Return [x, y] of the center of cell containing provided text 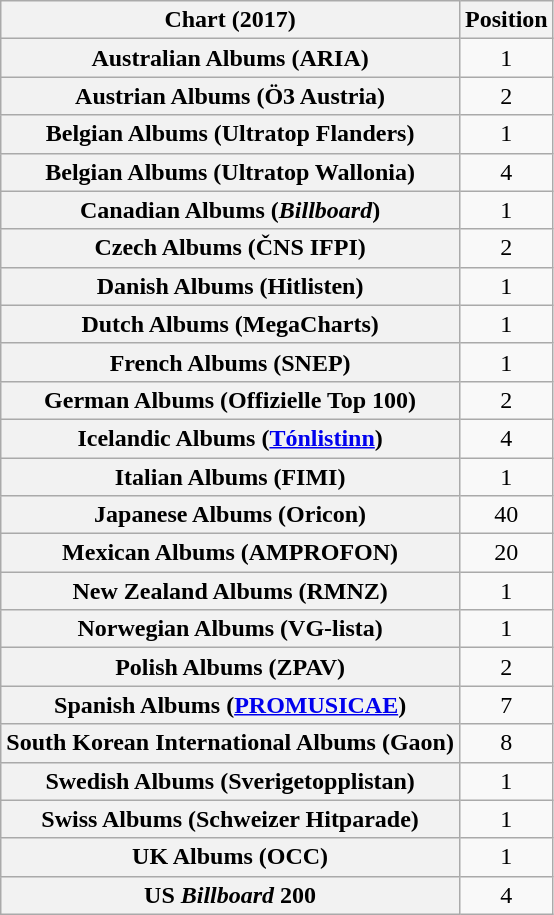
Norwegian Albums (VG-lista) [230, 629]
French Albums (SNEP) [230, 362]
Australian Albums (ARIA) [230, 58]
40 [506, 515]
Danish Albums (Hitlisten) [230, 286]
Polish Albums (ZPAV) [230, 667]
7 [506, 705]
Canadian Albums (Billboard) [230, 210]
Mexican Albums (AMPROFON) [230, 553]
US Billboard 200 [230, 895]
German Albums (Offizielle Top 100) [230, 400]
20 [506, 553]
UK Albums (OCC) [230, 857]
Belgian Albums (Ultratop Flanders) [230, 134]
Japanese Albums (Oricon) [230, 515]
South Korean International Albums (Gaon) [230, 743]
Swedish Albums (Sverigetopplistan) [230, 781]
Italian Albums (FIMI) [230, 477]
Icelandic Albums (Tónlistinn) [230, 438]
Belgian Albums (Ultratop Wallonia) [230, 172]
Spanish Albums (PROMUSICAE) [230, 705]
Swiss Albums (Schweizer Hitparade) [230, 819]
8 [506, 743]
Czech Albums (ČNS IFPI) [230, 248]
Chart (2017) [230, 20]
New Zealand Albums (RMNZ) [230, 591]
Austrian Albums (Ö3 Austria) [230, 96]
Dutch Albums (MegaCharts) [230, 324]
Position [506, 20]
